Identify which cell holds the provided text, then report its [X, Y] central coordinate. 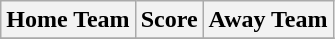
Away Team [268, 20]
Score [169, 20]
Home Team [68, 20]
